Return [X, Y] of the center of cell containing provided text 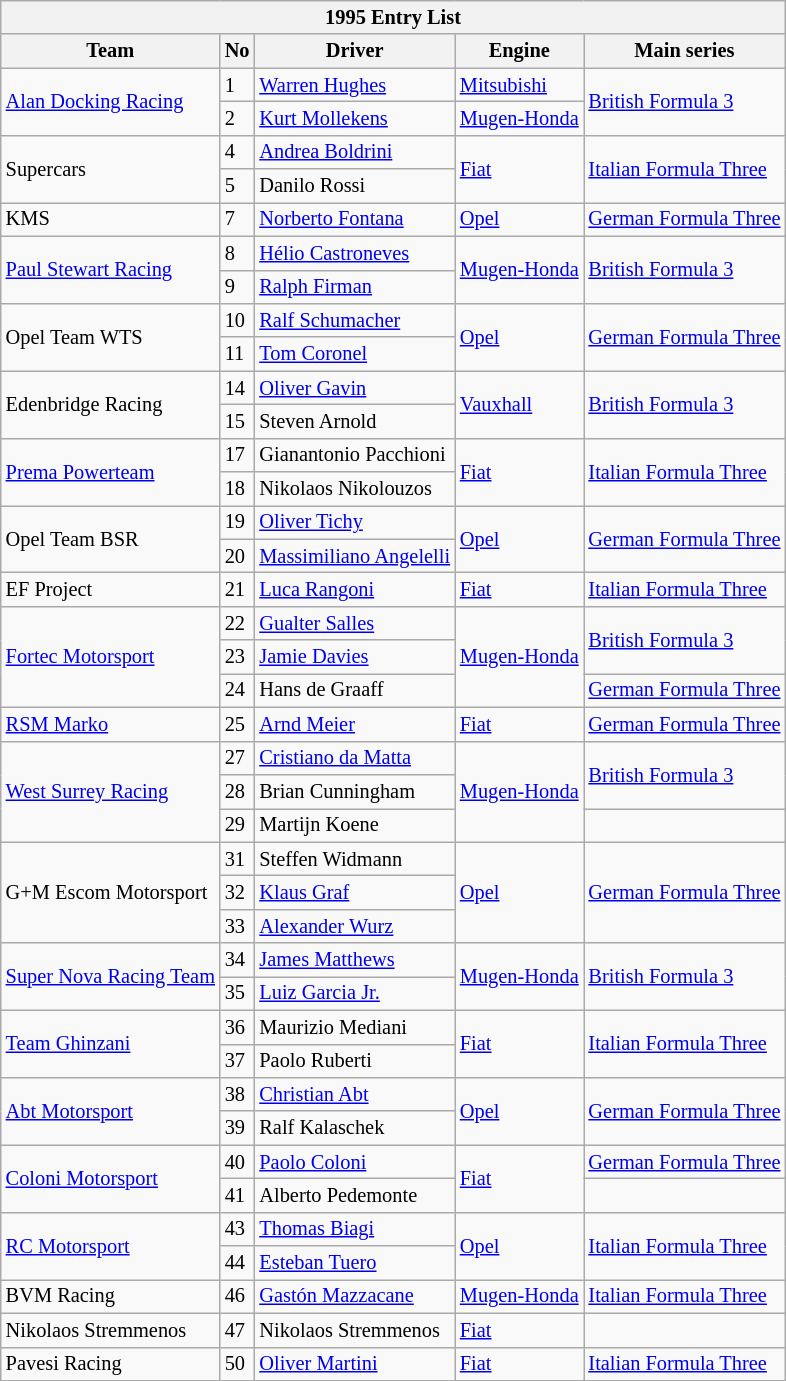
8 [238, 253]
No [238, 51]
Driver [354, 51]
Vauxhall [520, 404]
RC Motorsport [110, 1246]
23 [238, 657]
Norberto Fontana [354, 219]
21 [238, 589]
2 [238, 118]
5 [238, 186]
Abt Motorsport [110, 1110]
Hans de Graaff [354, 690]
20 [238, 556]
39 [238, 1128]
Thomas Biagi [354, 1229]
Brian Cunningham [354, 791]
35 [238, 993]
Danilo Rossi [354, 186]
40 [238, 1162]
Luiz Garcia Jr. [354, 993]
33 [238, 926]
9 [238, 287]
Paolo Coloni [354, 1162]
18 [238, 489]
Maurizio Mediani [354, 1027]
Kurt Mollekens [354, 118]
Main series [685, 51]
Steven Arnold [354, 421]
EF Project [110, 589]
Arnd Meier [354, 724]
14 [238, 388]
Ralf Kalaschek [354, 1128]
Engine [520, 51]
Team [110, 51]
Oliver Gavin [354, 388]
Pavesi Racing [110, 1364]
Opel Team BSR [110, 538]
Christian Abt [354, 1094]
38 [238, 1094]
1995 Entry List [394, 17]
Alexander Wurz [354, 926]
25 [238, 724]
Ralf Schumacher [354, 320]
11 [238, 354]
Oliver Tichy [354, 522]
Warren Hughes [354, 85]
Martijn Koene [354, 825]
1 [238, 85]
Alberto Pedemonte [354, 1195]
Andrea Boldrini [354, 152]
10 [238, 320]
34 [238, 960]
RSM Marko [110, 724]
Mitsubishi [520, 85]
Super Nova Racing Team [110, 976]
19 [238, 522]
27 [238, 758]
36 [238, 1027]
Jamie Davies [354, 657]
43 [238, 1229]
50 [238, 1364]
Prema Powerteam [110, 472]
46 [238, 1296]
Paul Stewart Racing [110, 270]
Gastón Mazzacane [354, 1296]
Gualter Salles [354, 623]
37 [238, 1061]
Opel Team WTS [110, 336]
7 [238, 219]
Hélio Castroneves [354, 253]
32 [238, 892]
Luca Rangoni [354, 589]
47 [238, 1330]
Alan Docking Racing [110, 102]
G+M Escom Motorsport [110, 892]
15 [238, 421]
Fortec Motorsport [110, 656]
22 [238, 623]
Coloni Motorsport [110, 1178]
41 [238, 1195]
Cristiano da Matta [354, 758]
Nikolaos Nikolouzos [354, 489]
Oliver Martini [354, 1364]
Esteban Tuero [354, 1263]
24 [238, 690]
Klaus Graf [354, 892]
Supercars [110, 168]
44 [238, 1263]
Massimiliano Angelelli [354, 556]
Edenbridge Racing [110, 404]
4 [238, 152]
West Surrey Racing [110, 792]
KMS [110, 219]
Team Ghinzani [110, 1044]
28 [238, 791]
Tom Coronel [354, 354]
Paolo Ruberti [354, 1061]
29 [238, 825]
James Matthews [354, 960]
BVM Racing [110, 1296]
31 [238, 859]
Ralph Firman [354, 287]
17 [238, 455]
Gianantonio Pacchioni [354, 455]
Steffen Widmann [354, 859]
